Extract the (x, y) coordinate from the center of the cell holding the provided text.  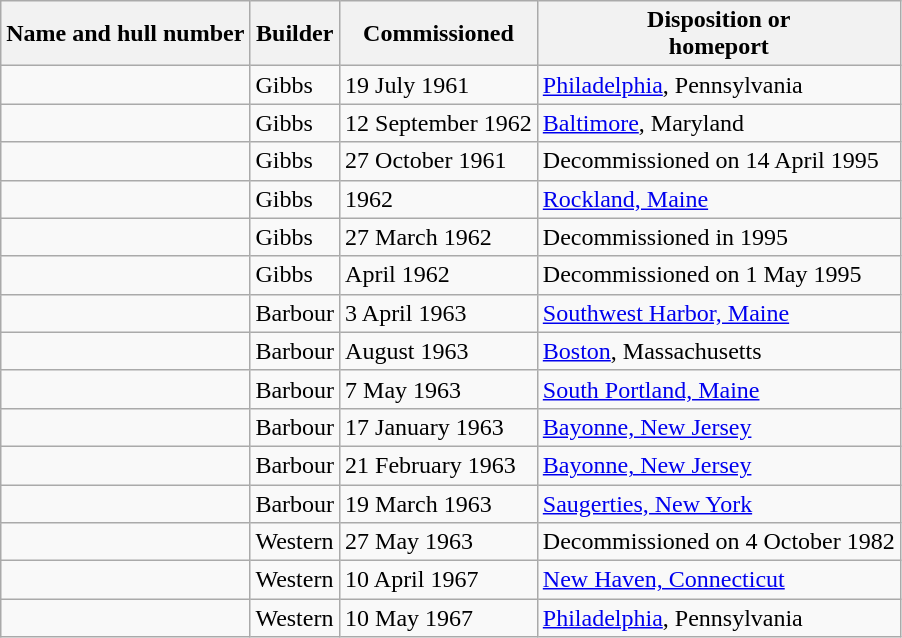
Baltimore, Maryland (718, 123)
21 February 1963 (439, 465)
April 1962 (439, 275)
Southwest Harbor, Maine (718, 313)
7 May 1963 (439, 389)
12 September 1962 (439, 123)
1962 (439, 199)
Builder (295, 34)
27 May 1963 (439, 542)
South Portland, Maine (718, 389)
Rockland, Maine (718, 199)
10 April 1967 (439, 580)
27 March 1962 (439, 237)
Decommissioned on 14 April 1995 (718, 161)
17 January 1963 (439, 427)
19 July 1961 (439, 85)
Disposition orhomeport (718, 34)
Decommissioned on 4 October 1982 (718, 542)
New Haven, Connecticut (718, 580)
3 April 1963 (439, 313)
10 May 1967 (439, 618)
Decommissioned in 1995 (718, 237)
19 March 1963 (439, 503)
Commissioned (439, 34)
Boston, Massachusetts (718, 351)
Saugerties, New York (718, 503)
August 1963 (439, 351)
27 October 1961 (439, 161)
Name and hull number (126, 34)
Decommissioned on 1 May 1995 (718, 275)
